Detect which cell encompasses the target text, then output its (X, Y) center coordinate. 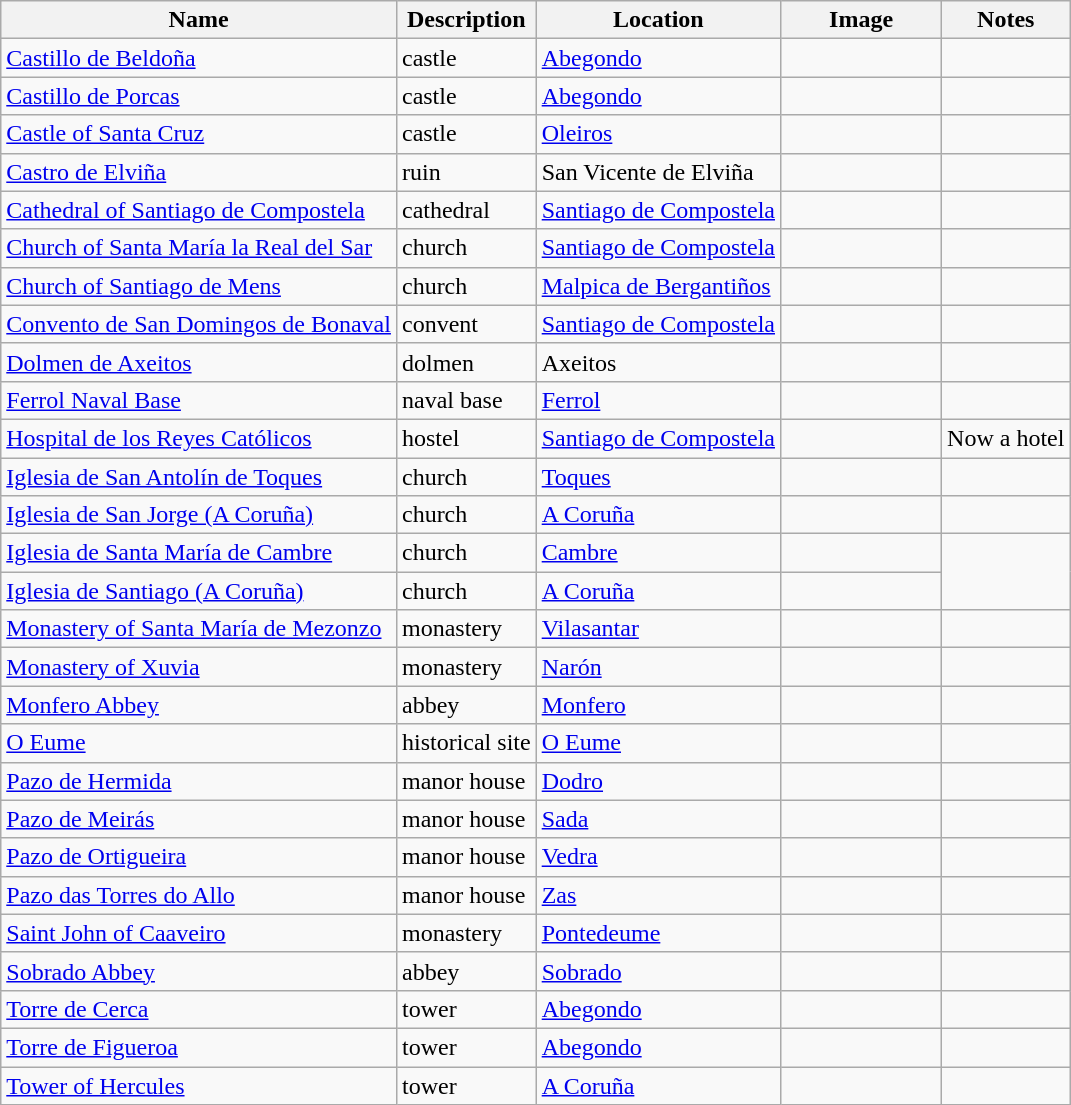
Pazo de Ortigueira (199, 857)
Iglesia de San Jorge (A Coruña) (199, 515)
Monastery of Santa María de Mezonzo (199, 629)
Hospital de los Reyes Católicos (199, 438)
naval base (466, 400)
Pazo das Torres do Allo (199, 895)
Name (199, 20)
Dolmen de Axeitos (199, 362)
Monastery of Xuvia (199, 667)
convent (466, 324)
Iglesia de Santa María de Cambre (199, 553)
Sobrado (658, 971)
Saint John of Caaveiro (199, 933)
Vedra (658, 857)
Torre de Cerca (199, 1009)
Monfero (658, 705)
Description (466, 20)
ruin (466, 172)
Church of Santa María la Real del Sar (199, 248)
Now a hotel (1006, 438)
Toques (658, 477)
cathedral (466, 210)
Pazo de Meirás (199, 819)
Narón (658, 667)
Church of Santiago de Mens (199, 286)
Tower of Hercules (199, 1085)
Castillo de Beldoña (199, 58)
Vilasantar (658, 629)
Iglesia de San Antolín de Toques (199, 477)
Iglesia de Santiago (A Coruña) (199, 591)
Sada (658, 819)
hostel (466, 438)
Convento de San Domingos de Bonaval (199, 324)
Pazo de Hermida (199, 781)
Castillo de Porcas (199, 96)
Zas (658, 895)
Castle of Santa Cruz (199, 134)
Oleiros (658, 134)
Ferrol (658, 400)
Cambre (658, 553)
Cathedral of Santiago de Compostela (199, 210)
Pontedeume (658, 933)
Torre de Figueroa (199, 1047)
Axeitos (658, 362)
Castro de Elviña (199, 172)
Image (862, 20)
San Vicente de Elviña (658, 172)
dolmen (466, 362)
Monfero Abbey (199, 705)
historical site (466, 743)
Location (658, 20)
Sobrado Abbey (199, 971)
Dodro (658, 781)
Malpica de Bergantiños (658, 286)
Notes (1006, 20)
Ferrol Naval Base (199, 400)
